Detect which cell encompasses the target text, then output its [X, Y] center coordinate. 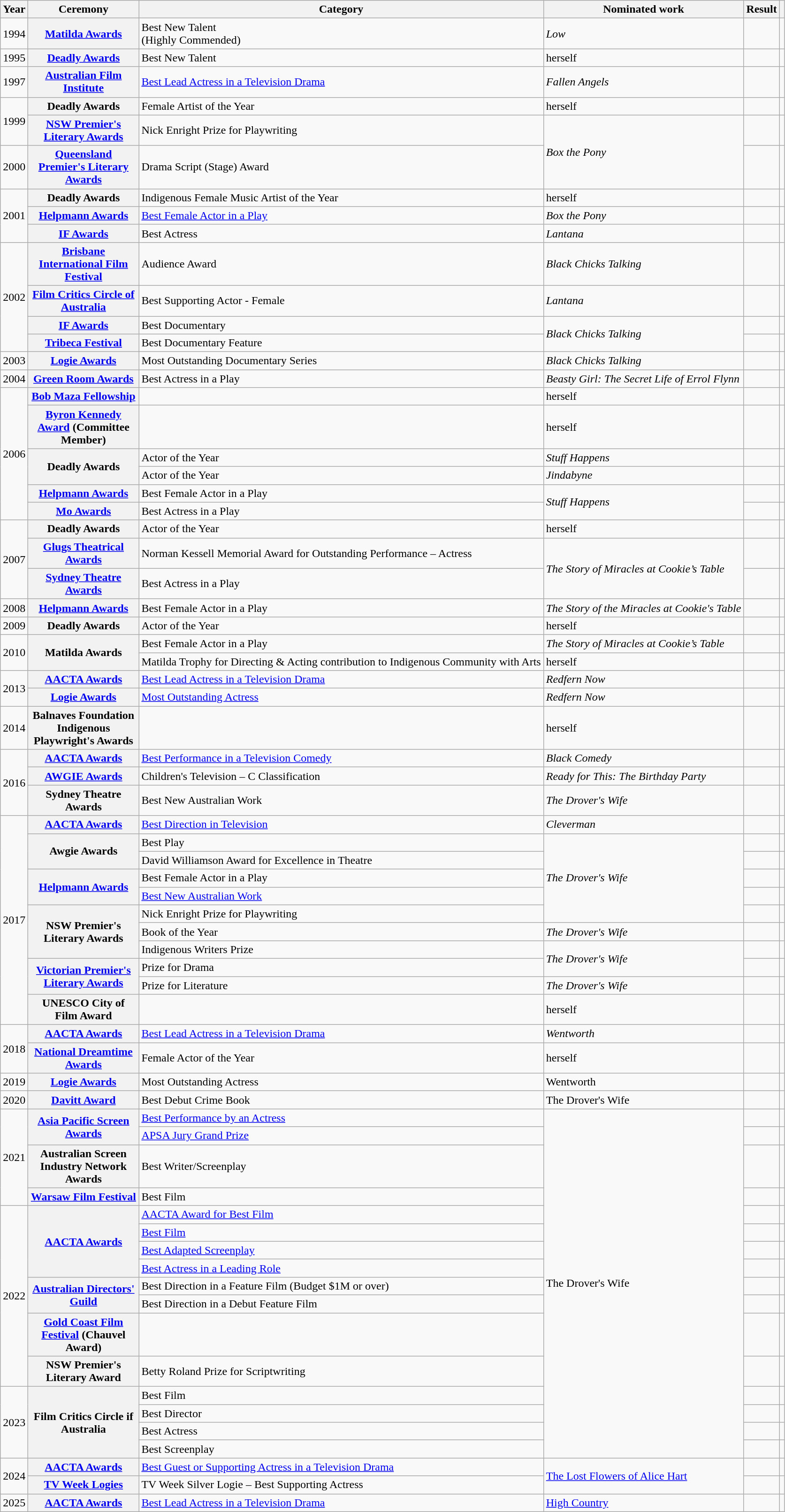
Fallen Angels [644, 82]
Indigenous Female Music Artist of the Year [341, 198]
2014 [14, 728]
Most Outstanding Documentary Series [341, 361]
Best Supporting Actor - Female [341, 300]
David Williamson Award for Excellence in Theatre [341, 860]
2002 [14, 297]
2013 [14, 688]
Betty Roland Prize for Scriptwriting [341, 1371]
Glugs Theatrical Awards [84, 553]
Best New Talent [341, 58]
NSW Premier's Literary Award [84, 1371]
Best Performance by an Actress [341, 1118]
The Lost Flowers of Alice Hart [644, 1476]
1995 [14, 58]
Jindabyne [644, 475]
Beasty Girl: The Secret Life of Errol Flynn [644, 379]
Norman Kessell Memorial Award for Outstanding Performance – Actress [341, 553]
Matilda Trophy for Directing & Acting contribution to Indigenous Community with Arts [341, 661]
2000 [14, 167]
1999 [14, 121]
2009 [14, 626]
Female Artist of the Year [341, 106]
Prize for Literature [341, 985]
Brisbane International Film Festival [84, 264]
Best Screenplay [341, 1449]
2010 [14, 652]
Ready for This: The Birthday Party [644, 776]
2007 [14, 559]
2024 [14, 1476]
Best Direction in a Debut Feature Film [341, 1304]
Black Comedy [644, 758]
Nominated work [644, 9]
Audience Award [341, 264]
Byron Kennedy Award (Committee Member) [84, 427]
Cleverman [644, 825]
Davitt Award [84, 1100]
Indigenous Writers Prize [341, 949]
Tribeca Festival [84, 343]
Best Direction in a Feature Film (Budget $1M or over) [341, 1286]
Drama Script (Stage) Award [341, 167]
Green Room Awards [84, 379]
2001 [14, 215]
TV Week Logies [84, 1485]
2025 [14, 1503]
Film Critics Circle if Australia [84, 1422]
2017 [14, 920]
TV Week Silver Logie – Best Supporting Actress [341, 1485]
Best New Talent(Highly Commended) [341, 34]
Best Writer/Screenplay [341, 1166]
Australian Directors' Guild [84, 1295]
Result [762, 9]
Best Guest or Supporting Actress in a Television Drama [341, 1467]
2008 [14, 608]
2021 [14, 1157]
The Story of the Miracles at Cookie's Table [644, 608]
Warsaw Film Festival [84, 1197]
Mo Awards [84, 511]
2022 [14, 1296]
1994 [14, 34]
Gold Coast Film Festival (Chauvel Award) [84, 1335]
2018 [14, 1049]
UNESCO City of Film Award [84, 1010]
2003 [14, 361]
Australian Film Institute [84, 82]
Children's Television – C Classification [341, 776]
AACTA Award for Best Film [341, 1214]
Best Adapted Screenplay [341, 1250]
1997 [14, 82]
Best Debut Crime Book [341, 1100]
AWGIE Awards [84, 776]
High Country [644, 1503]
National Dreamtime Awards [84, 1058]
Best Actress in a Leading Role [341, 1268]
Best Direction in Television [341, 825]
Film Critics Circle of Australia [84, 300]
Awgie Awards [84, 851]
Victorian Premier's Literary Awards [84, 976]
Queensland Premier's Literary Awards [84, 167]
Category [341, 9]
Balnaves Foundation Indigenous Playwright's Awards [84, 728]
2016 [14, 783]
Best Play [341, 842]
Book of the Year [341, 932]
Best Performance in a Television Comedy [341, 758]
Best Director [341, 1413]
Australian Screen Industry Network Awards [84, 1166]
Bob Maza Fellowship [84, 397]
2020 [14, 1100]
APSA Jury Grand Prize [341, 1136]
2004 [14, 379]
Female Actor of the Year [341, 1058]
Best Documentary Feature [341, 343]
2019 [14, 1082]
Asia Pacific Screen Awards [84, 1127]
Low [644, 34]
Best Documentary [341, 325]
Ceremony [84, 9]
Year [14, 9]
2006 [14, 454]
Prize for Drama [341, 967]
2023 [14, 1422]
